Return the (X, Y) coordinate for the center point of the cell that contains the specified text.  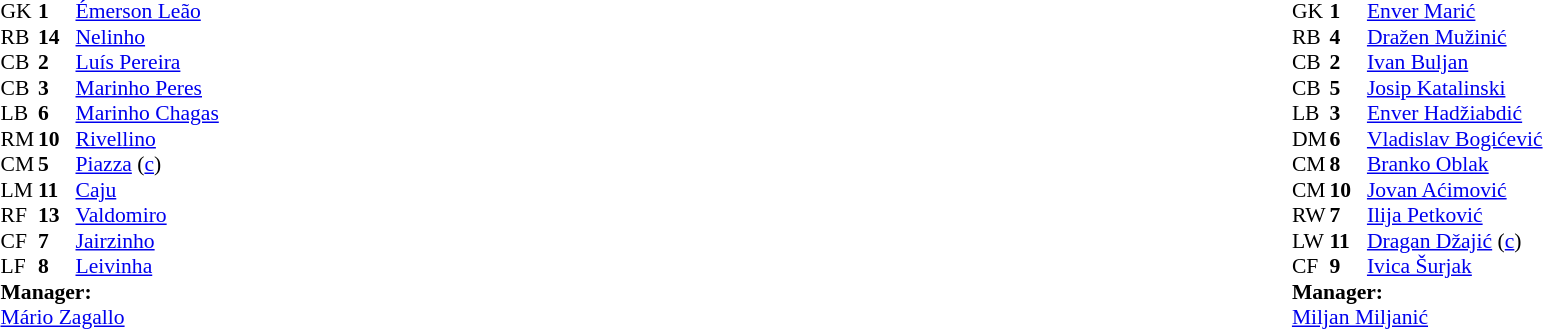
LF (19, 267)
Jovan Aćimović (1455, 190)
RM (19, 139)
Vladislav Bogićević (1455, 139)
Nelinho (148, 37)
13 (57, 215)
DM (1311, 139)
Branko Oblak (1455, 165)
Enver Hadžiabdić (1455, 113)
Marinho Peres (148, 88)
Valdomiro (148, 215)
Ivica Šurjak (1455, 267)
4 (1348, 37)
Leivinha (148, 267)
RW (1311, 215)
Ivan Buljan (1455, 63)
Caju (148, 190)
Dragan Džajić (c) (1455, 241)
LM (19, 190)
9 (1348, 267)
Marinho Chagas (148, 113)
Dražen Mužinić (1455, 37)
Luís Pereira (148, 63)
14 (57, 37)
Josip Katalinski (1455, 88)
RF (19, 215)
Jairzinho (148, 241)
Piazza (c) (148, 165)
LW (1311, 241)
Ilija Petković (1455, 215)
Rivellino (148, 139)
